Extract the (x, y) coordinate from the center of the cell holding the provided text.  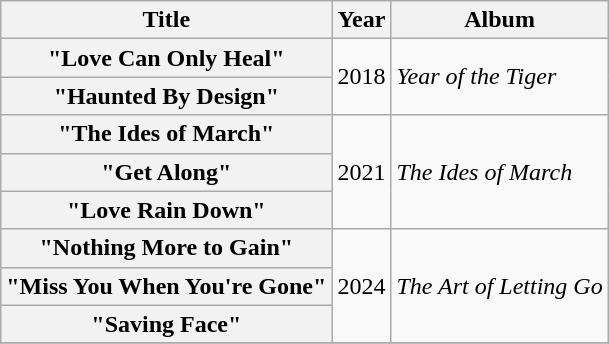
2018 (362, 77)
Year of the Tiger (500, 77)
Title (166, 20)
"The Ides of March" (166, 134)
"Love Can Only Heal" (166, 58)
"Get Along" (166, 172)
2021 (362, 172)
"Nothing More to Gain" (166, 248)
"Saving Face" (166, 324)
2024 (362, 286)
The Ides of March (500, 172)
Album (500, 20)
"Love Rain Down" (166, 210)
The Art of Letting Go (500, 286)
"Miss You When You're Gone" (166, 286)
"Haunted By Design" (166, 96)
Year (362, 20)
